Identify which cell holds the provided text, then report its (x, y) central coordinate. 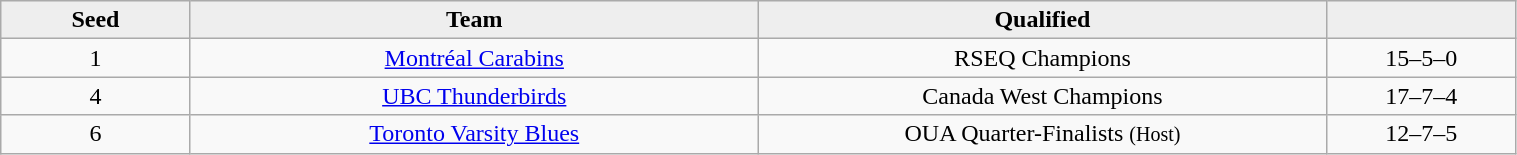
12–7–5 (1422, 134)
Team (474, 20)
RSEQ Champions (1042, 58)
6 (96, 134)
UBC Thunderbirds (474, 96)
Canada West Champions (1042, 96)
Montréal Carabins (474, 58)
15–5–0 (1422, 58)
Qualified (1042, 20)
OUA Quarter-Finalists (Host) (1042, 134)
Seed (96, 20)
Toronto Varsity Blues (474, 134)
17–7–4 (1422, 96)
4 (96, 96)
1 (96, 58)
